Scan for the cell matching the given text and deliver its [X, Y] coordinate at center. 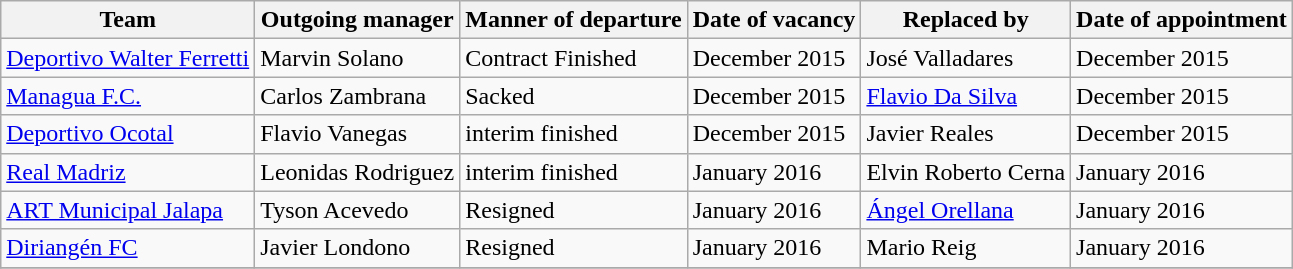
Tyson Acevedo [358, 210]
Replaced by [966, 20]
Deportivo Ocotal [128, 134]
Sacked [574, 96]
Manner of departure [574, 20]
Carlos Zambrana [358, 96]
Elvin Roberto Cerna [966, 172]
Javier Reales [966, 134]
Javier Londono [358, 248]
Managua F.C. [128, 96]
Team [128, 20]
Date of vacancy [774, 20]
Flavio Da Silva [966, 96]
Ángel Orellana [966, 210]
ART Municipal Jalapa [128, 210]
Contract Finished [574, 58]
Outgoing manager [358, 20]
Mario Reig [966, 248]
José Valladares [966, 58]
Leonidas Rodriguez [358, 172]
Marvin Solano [358, 58]
Real Madriz [128, 172]
Deportivo Walter Ferretti [128, 58]
Diriangén FC [128, 248]
Date of appointment [1182, 20]
Flavio Vanegas [358, 134]
